Return the (X, Y) coordinate for the center point of the cell that contains the specified text.  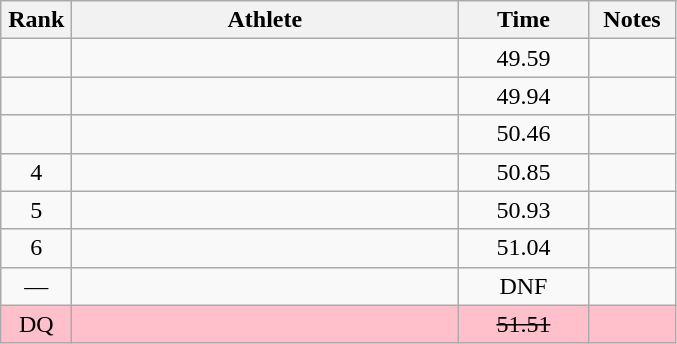
Rank (36, 20)
50.93 (524, 210)
50.46 (524, 134)
49.94 (524, 96)
Athlete (265, 20)
50.85 (524, 172)
Time (524, 20)
6 (36, 248)
4 (36, 172)
Notes (632, 20)
5 (36, 210)
51.51 (524, 324)
49.59 (524, 58)
— (36, 286)
DNF (524, 286)
51.04 (524, 248)
DQ (36, 324)
